Identify which cell holds the provided text, then report its [x, y] central coordinate. 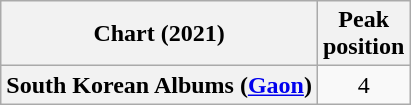
Chart (2021) [160, 34]
4 [363, 85]
South Korean Albums (Gaon) [160, 85]
Peakposition [363, 34]
